Provide the [x, y] coordinate of the cell's center where the given text is located.  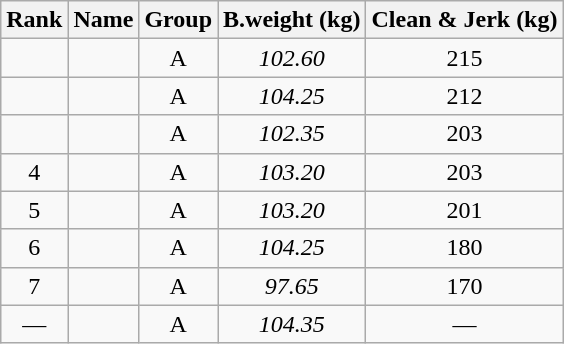
180 [464, 248]
Group [178, 20]
B.weight (kg) [292, 20]
7 [34, 286]
Clean & Jerk (kg) [464, 20]
Rank [34, 20]
Name [104, 20]
4 [34, 172]
5 [34, 210]
102.60 [292, 58]
102.35 [292, 134]
104.35 [292, 324]
6 [34, 248]
212 [464, 96]
97.65 [292, 286]
170 [464, 286]
215 [464, 58]
201 [464, 210]
